Detect which cell encompasses the target text, then output its (x, y) center coordinate. 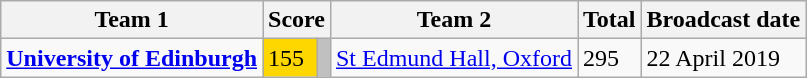
Team 2 (454, 20)
155 (290, 58)
Total (610, 20)
Broadcast date (724, 20)
Score (297, 20)
22 April 2019 (724, 58)
295 (610, 58)
St Edmund Hall, Oxford (454, 58)
University of Edinburgh (132, 58)
Team 1 (132, 20)
